Detect which cell encompasses the target text, then output its [x, y] center coordinate. 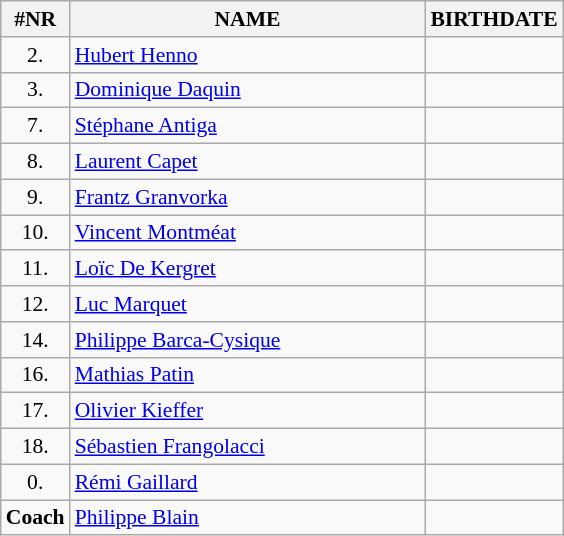
14. [36, 340]
Hubert Henno [248, 55]
Dominique Daquin [248, 90]
9. [36, 197]
Rémi Gaillard [248, 482]
2. [36, 55]
10. [36, 233]
NAME [248, 19]
BIRTHDATE [494, 19]
16. [36, 375]
3. [36, 90]
0. [36, 482]
Coach [36, 518]
11. [36, 269]
Loïc De Kergret [248, 269]
17. [36, 411]
Sébastien Frangolacci [248, 447]
Frantz Granvorka [248, 197]
Philippe Barca-Cysique [248, 340]
Mathias Patin [248, 375]
7. [36, 126]
Vincent Montméat [248, 233]
#NR [36, 19]
12. [36, 304]
18. [36, 447]
Stéphane Antiga [248, 126]
Philippe Blain [248, 518]
Laurent Capet [248, 162]
Luc Marquet [248, 304]
Olivier Kieffer [248, 411]
8. [36, 162]
